Pinpoint the cell where the given text exists, returning its (X, Y) midpoint coordinate. 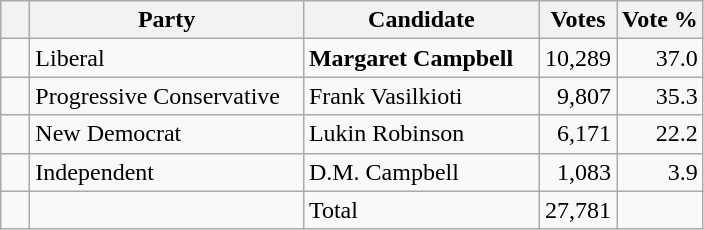
Votes (578, 20)
Independent (167, 172)
10,289 (578, 58)
35.3 (660, 96)
Party (167, 20)
Margaret Campbell (421, 58)
Frank Vasilkioti (421, 96)
22.2 (660, 134)
Lukin Robinson (421, 134)
3.9 (660, 172)
Liberal (167, 58)
D.M. Campbell (421, 172)
1,083 (578, 172)
Total (421, 210)
9,807 (578, 96)
27,781 (578, 210)
Candidate (421, 20)
37.0 (660, 58)
New Democrat (167, 134)
6,171 (578, 134)
Vote % (660, 20)
Progressive Conservative (167, 96)
